From the cell containing the given text, extract its center point as [X, Y] coordinate. 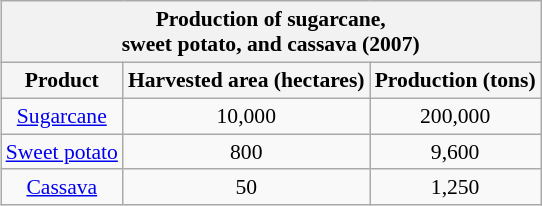
800 [246, 152]
Harvested area (hectares) [246, 80]
Sweet potato [62, 152]
1,250 [456, 187]
9,600 [456, 152]
Sugarcane [62, 116]
Production of sugarcane,sweet potato, and cassava (2007) [271, 32]
Cassava [62, 187]
50 [246, 187]
200,000 [456, 116]
Product [62, 80]
Production (tons) [456, 80]
10,000 [246, 116]
